Determine the (x, y) coordinate at the center of the cell enclosing the given text.  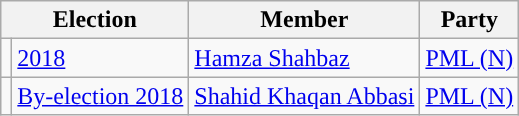
Election (95, 20)
By-election 2018 (100, 96)
Party (470, 20)
Hamza Shahbaz (304, 58)
2018 (100, 58)
Member (304, 20)
Shahid Khaqan Abbasi (304, 96)
